For the text-containing cell, return its midpoint in [x, y] coordinate format. 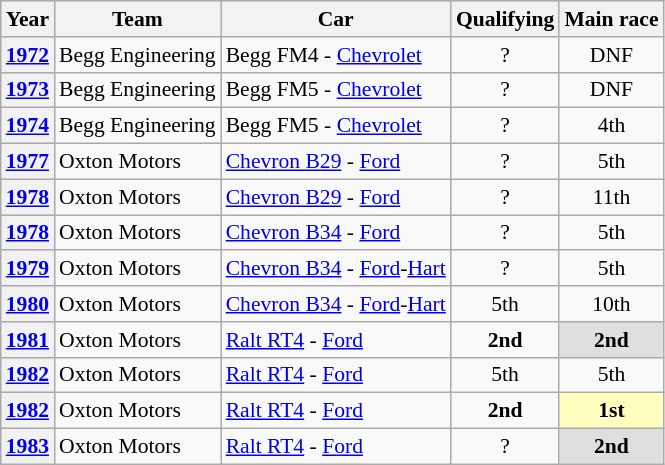
1981 [28, 340]
1977 [28, 162]
Team [138, 19]
1st [611, 411]
4th [611, 126]
Chevron B34 - Ford [336, 233]
1972 [28, 55]
10th [611, 304]
Begg FM4 - Chevrolet [336, 55]
11th [611, 197]
1980 [28, 304]
Main race [611, 19]
Year [28, 19]
1979 [28, 269]
1983 [28, 447]
Car [336, 19]
1973 [28, 90]
1974 [28, 126]
Qualifying [505, 19]
